Extract the (x, y) coordinate from the center of the cell holding the provided text.  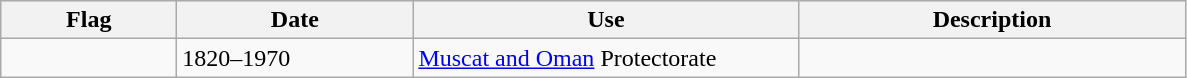
Muscat and Oman Protectorate (606, 58)
Flag (89, 20)
Use (606, 20)
Date (295, 20)
Description (992, 20)
1820–1970 (295, 58)
